Provide the [x, y] coordinate of the cell's center where the given text is located.  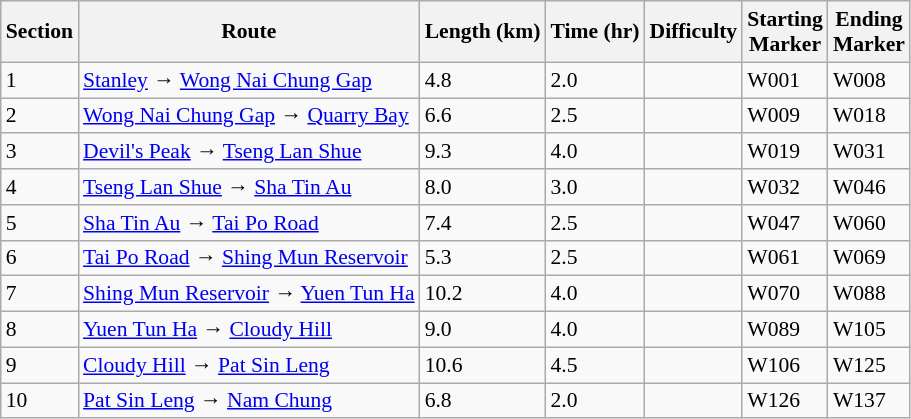
W046 [869, 187]
Time (hr) [594, 32]
W008 [869, 80]
6.8 [483, 401]
4 [40, 187]
Devil's Peak → Tseng Lan Shue [249, 152]
Stanley → Wong Nai Chung Gap [249, 80]
W088 [869, 294]
4.8 [483, 80]
5 [40, 223]
W106 [785, 365]
9 [40, 365]
10.6 [483, 365]
8.0 [483, 187]
Length (km) [483, 32]
EndingMarker [869, 32]
W001 [785, 80]
W019 [785, 152]
8 [40, 330]
W061 [785, 258]
Shing Mun Reservoir → Yuen Tun Ha [249, 294]
Route [249, 32]
9.3 [483, 152]
Pat Sin Leng → Nam Chung [249, 401]
W031 [869, 152]
Section [40, 32]
W009 [785, 116]
1 [40, 80]
Difficulty [694, 32]
2 [40, 116]
W137 [869, 401]
W070 [785, 294]
W060 [869, 223]
Sha Tin Au → Tai Po Road [249, 223]
6.6 [483, 116]
10.2 [483, 294]
W125 [869, 365]
Tai Po Road → Shing Mun Reservoir [249, 258]
W018 [869, 116]
6 [40, 258]
3.0 [594, 187]
10 [40, 401]
W089 [785, 330]
StartingMarker [785, 32]
3 [40, 152]
W047 [785, 223]
W105 [869, 330]
Wong Nai Chung Gap → Quarry Bay [249, 116]
W126 [785, 401]
W069 [869, 258]
9.0 [483, 330]
W032 [785, 187]
4.5 [594, 365]
7.4 [483, 223]
Tseng Lan Shue → Sha Tin Au [249, 187]
Cloudy Hill → Pat Sin Leng [249, 365]
7 [40, 294]
Yuen Tun Ha → Cloudy Hill [249, 330]
5.3 [483, 258]
